Return the [X, Y] coordinate for the center point of the cell that contains the specified text.  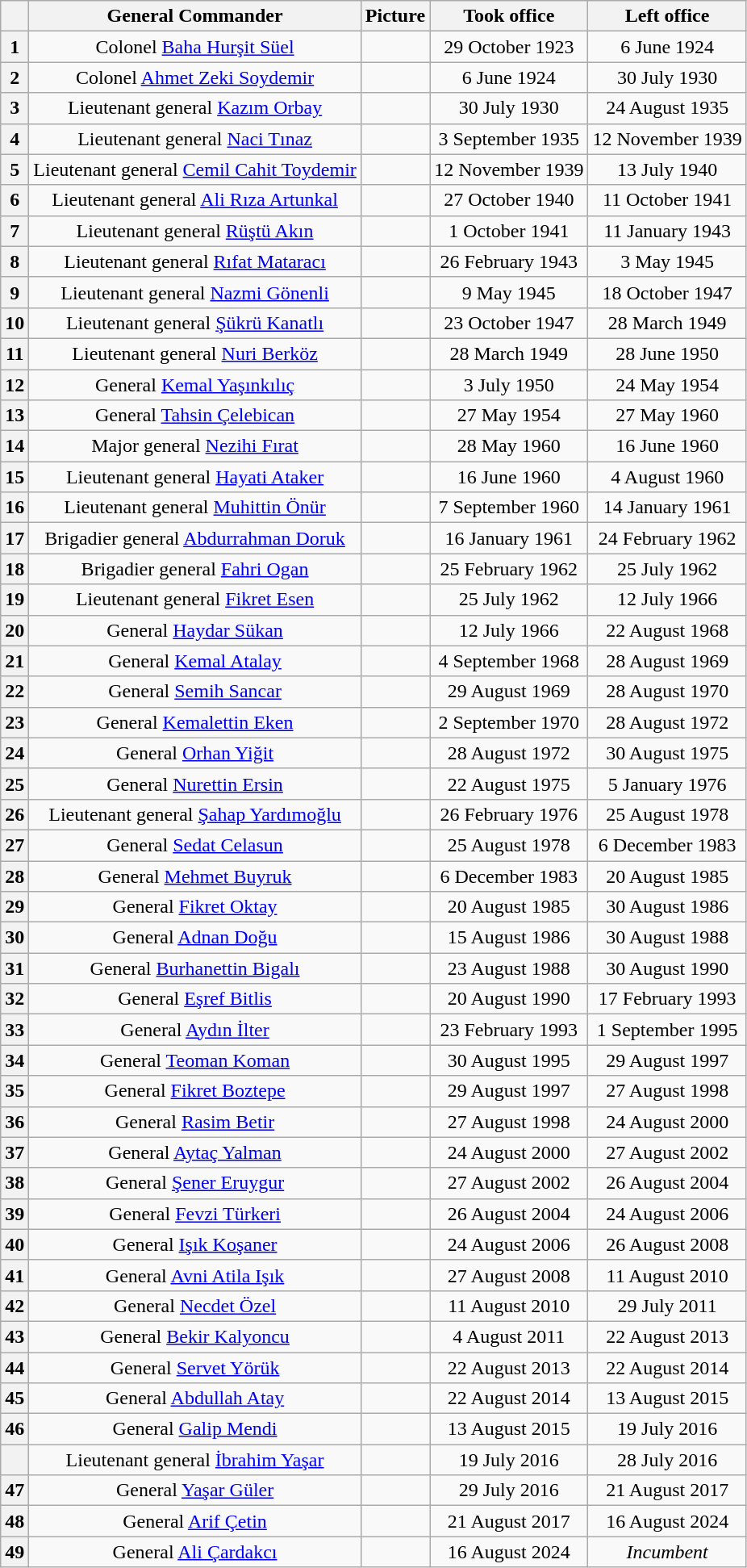
General Kemal Yaşınkılıç [195, 385]
Lieutenant general Cemil Cahit Toydemir [195, 169]
2 September 1970 [509, 722]
24 August 1935 [667, 108]
45 [15, 1399]
16 January 1961 [509, 538]
40 [15, 1244]
Took office [509, 16]
Lieutenant general Rüştü Akın [195, 231]
26 February 1976 [509, 814]
46 [15, 1429]
18 [15, 569]
Incumbent [667, 1552]
28 August 1969 [667, 661]
29 October 1923 [509, 47]
4 September 1968 [509, 661]
4 [15, 139]
General Tahsin Çelebican [195, 416]
12 [15, 385]
38 [15, 1183]
22 [15, 692]
1 [15, 47]
43 [15, 1336]
7 September 1960 [509, 508]
14 January 1961 [667, 508]
General Necdet Özel [195, 1306]
General Kemalettin Eken [195, 722]
Lieutenant general Rıfat Mataracı [195, 261]
27 May 1954 [509, 416]
Left office [667, 16]
35 [15, 1091]
3 May 1945 [667, 261]
General Sedat Celasun [195, 845]
22 August 1968 [667, 630]
25 February 1962 [509, 569]
General Arif Çetin [195, 1521]
Colonel Baha Hurşit Süel [195, 47]
3 September 1935 [509, 139]
47 [15, 1491]
29 July 2011 [667, 1306]
General Commander [195, 16]
Lieutenant general Nuri Berköz [195, 353]
20 [15, 630]
26 [15, 814]
25 [15, 784]
30 August 1986 [667, 907]
30 August 1990 [667, 968]
22 August 1975 [509, 784]
Lieutenant general Ali Rıza Artunkal [195, 200]
General Avni Atila Işık [195, 1275]
29 [15, 907]
General Haydar Sükan [195, 630]
Lieutenant general Fikret Esen [195, 600]
General Galip Mendi [195, 1429]
General Orhan Yiğit [195, 753]
36 [15, 1122]
49 [15, 1552]
1 September 1995 [667, 1030]
13 [15, 416]
17 [15, 538]
General Mehmet Buyruk [195, 876]
1 October 1941 [509, 231]
28 [15, 876]
20 August 1990 [509, 999]
Lieutenant general Nazmi Gönenli [195, 292]
48 [15, 1521]
14 [15, 446]
28 June 1950 [667, 353]
11 January 1943 [667, 231]
13 July 1940 [667, 169]
8 [15, 261]
4 August 2011 [509, 1336]
Colonel Ahmet Zeki Soydemir [195, 77]
General Nurettin Ersin [195, 784]
9 [15, 292]
General Burhanettin Bigalı [195, 968]
26 February 1943 [509, 261]
5 [15, 169]
General Fevzi Türkeri [195, 1214]
16 [15, 508]
17 February 1993 [667, 999]
11 October 1941 [667, 200]
General Fikret Oktay [195, 907]
Lieutenant general Şükrü Kanatlı [195, 323]
27 October 1940 [509, 200]
15 [15, 477]
23 October 1947 [509, 323]
Lieutenant general Kazım Orbay [195, 108]
26 August 2008 [667, 1244]
6 [15, 200]
Lieutenant general Hayati Ataker [195, 477]
28 July 2016 [667, 1460]
37 [15, 1152]
General Işık Koşaner [195, 1244]
General Servet Yörük [195, 1368]
General Aytaç Yalman [195, 1152]
30 August 1975 [667, 753]
31 [15, 968]
21 [15, 661]
Lieutenant general İbrahim Yaşar [195, 1460]
3 [15, 108]
41 [15, 1275]
30 August 1995 [509, 1060]
33 [15, 1030]
General Eşref Bitlis [195, 999]
4 August 1960 [667, 477]
29 July 2016 [509, 1491]
General Ali Çardakcı [195, 1552]
General Aydın İlter [195, 1030]
18 October 1947 [667, 292]
General Fikret Boztepe [195, 1091]
30 [15, 938]
27 [15, 845]
General Adnan Doğu [195, 938]
23 February 1993 [509, 1030]
42 [15, 1306]
15 August 1986 [509, 938]
24 [15, 753]
27 August 2008 [509, 1275]
32 [15, 999]
General Şener Eruygur [195, 1183]
23 [15, 722]
28 August 1970 [667, 692]
27 May 1960 [667, 416]
Brigadier general Fahri Ogan [195, 569]
General Abdullah Atay [195, 1399]
Lieutenant general Şahap Yardımoğlu [195, 814]
24 May 1954 [667, 385]
28 May 1960 [509, 446]
19 [15, 600]
30 August 1988 [667, 938]
General Bekir Kalyoncu [195, 1336]
General Rasim Betir [195, 1122]
Brigadier general Abdurrahman Doruk [195, 538]
General Teoman Koman [195, 1060]
Lieutenant general Muhittin Önür [195, 508]
2 [15, 77]
34 [15, 1060]
39 [15, 1214]
24 February 1962 [667, 538]
General Kemal Atalay [195, 661]
11 [15, 353]
Picture [395, 16]
General Semih Sancar [195, 692]
General Yaşar Güler [195, 1491]
10 [15, 323]
3 July 1950 [509, 385]
9 May 1945 [509, 292]
7 [15, 231]
29 August 1969 [509, 692]
44 [15, 1368]
23 August 1988 [509, 968]
5 January 1976 [667, 784]
Major general Nezihi Fırat [195, 446]
Lieutenant general Naci Tınaz [195, 139]
